For the text-containing cell, return its midpoint in [x, y] coordinate format. 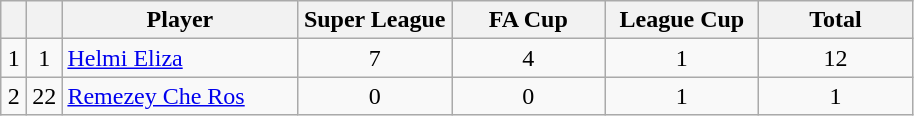
Total [836, 20]
12 [836, 58]
2 [14, 96]
Player [180, 20]
Remezey Che Ros [180, 96]
FA Cup [529, 20]
Helmi Eliza [180, 58]
4 [529, 58]
22 [44, 96]
7 [375, 58]
League Cup [682, 20]
Super League [375, 20]
